Detect which cell encompasses the target text, then output its (x, y) center coordinate. 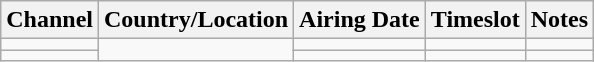
Notes (559, 20)
Airing Date (360, 20)
Timeslot (475, 20)
Country/Location (196, 20)
Channel (50, 20)
